Return the (X, Y) coordinate for the center point of the cell that contains the specified text.  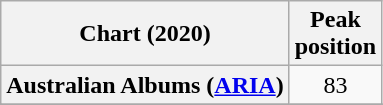
Australian Albums (ARIA) (145, 85)
Chart (2020) (145, 34)
Peakposition (335, 34)
83 (335, 85)
